From the cell containing the given text, extract its center point as [x, y] coordinate. 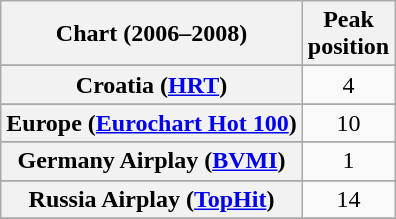
Europe (Eurochart Hot 100) [152, 123]
Russia Airplay (TopHit) [152, 199]
1 [348, 161]
Peakposition [348, 34]
14 [348, 199]
10 [348, 123]
Germany Airplay (BVMI) [152, 161]
Chart (2006–2008) [152, 34]
Croatia (HRT) [152, 85]
4 [348, 85]
